Capture the cell that displays the provided text and extract its [x, y] central coordinate. 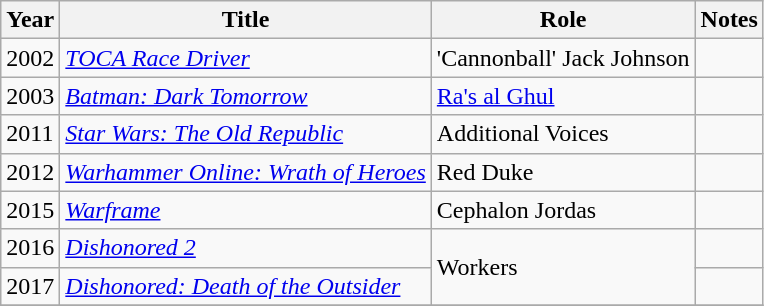
Role [563, 20]
2002 [30, 58]
Batman: Dark Tomorrow [246, 96]
2017 [30, 286]
Additional Voices [563, 134]
Warhammer Online: Wrath of Heroes [246, 172]
Title [246, 20]
Year [30, 20]
Red Duke [563, 172]
Dishonored 2 [246, 248]
'Cannonball' Jack Johnson [563, 58]
Cephalon Jordas [563, 210]
2011 [30, 134]
Dishonored: Death of the Outsider [246, 286]
Workers [563, 267]
2015 [30, 210]
2003 [30, 96]
2016 [30, 248]
Ra's al Ghul [563, 96]
Notes [729, 20]
Warframe [246, 210]
Star Wars: The Old Republic [246, 134]
TOCA Race Driver [246, 58]
2012 [30, 172]
